From the cell containing the given text, extract its center point as [x, y] coordinate. 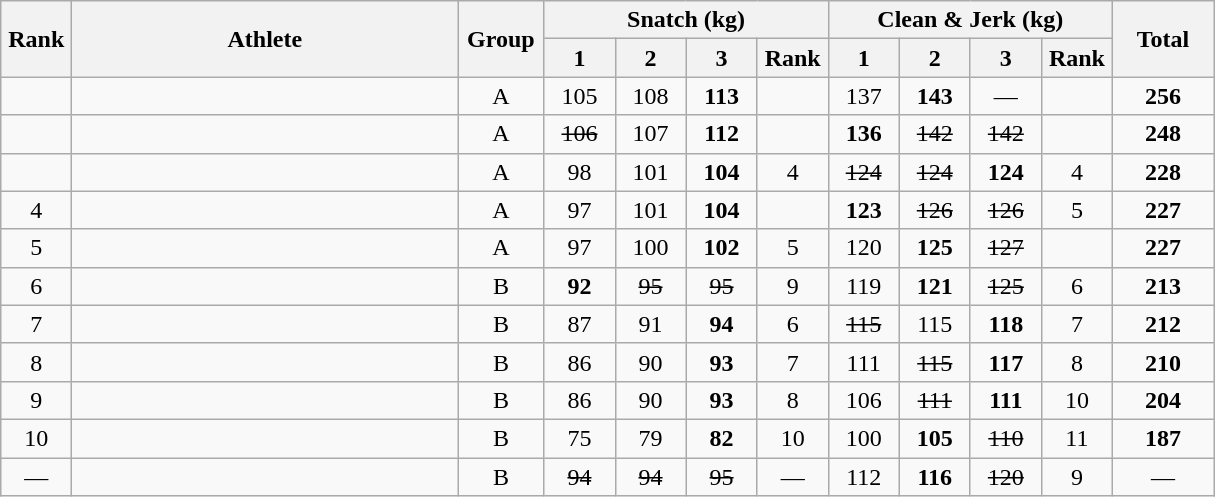
210 [1162, 362]
110 [1006, 438]
98 [580, 172]
118 [1006, 324]
212 [1162, 324]
119 [864, 286]
204 [1162, 400]
187 [1162, 438]
127 [1006, 248]
79 [650, 438]
11 [1076, 438]
117 [1006, 362]
82 [722, 438]
91 [650, 324]
75 [580, 438]
Total [1162, 39]
248 [1162, 134]
143 [934, 96]
228 [1162, 172]
92 [580, 286]
102 [722, 248]
Group [501, 39]
121 [934, 286]
107 [650, 134]
116 [934, 477]
213 [1162, 286]
87 [580, 324]
136 [864, 134]
Athlete [265, 39]
108 [650, 96]
113 [722, 96]
137 [864, 96]
256 [1162, 96]
123 [864, 210]
Snatch (kg) [686, 20]
Clean & Jerk (kg) [970, 20]
